Determine the [x, y] coordinate at the center of the cell enclosing the given text.  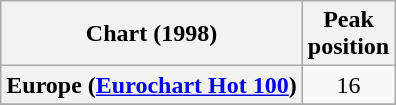
16 [348, 85]
Chart (1998) [152, 34]
Peakposition [348, 34]
Europe (Eurochart Hot 100) [152, 85]
